Scan for the cell matching the given text and deliver its [X, Y] coordinate at center. 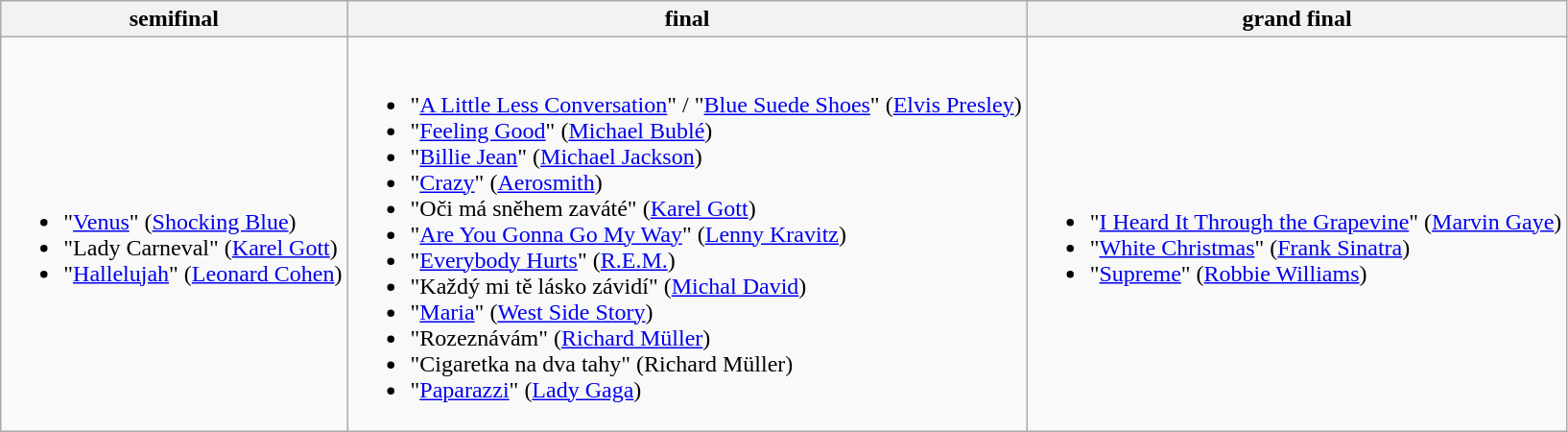
final [687, 19]
semifinal [175, 19]
"Venus" (Shocking Blue)"Lady Carneval" (Karel Gott)"Hallelujah" (Leonard Cohen) [175, 234]
"I Heard It Through the Grapevine" (Marvin Gaye)"White Christmas" (Frank Sinatra)"Supreme" (Robbie Williams) [1297, 234]
grand final [1297, 19]
